Provide the [x, y] coordinate of the cell's center where the given text is located.  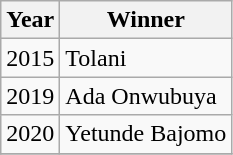
Winner [146, 20]
Tolani [146, 58]
2020 [30, 134]
Yetunde Bajomo [146, 134]
Ada Onwubuya [146, 96]
2015 [30, 58]
Year [30, 20]
2019 [30, 96]
